Determine the [X, Y] coordinate at the center of the cell enclosing the given text.  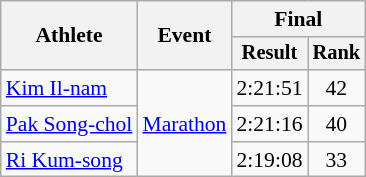
Marathon [184, 124]
40 [337, 124]
Kim Il-nam [70, 88]
Result [269, 54]
Rank [337, 54]
Athlete [70, 36]
42 [337, 88]
Event [184, 36]
Pak Song-chol [70, 124]
2:21:16 [269, 124]
Final [298, 19]
2:21:51 [269, 88]
